Extract the (x, y) coordinate from the center of the cell holding the provided text.  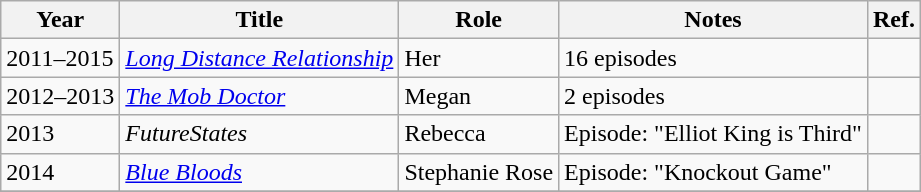
Episode: "Knockout Game" (714, 172)
Long Distance Relationship (260, 58)
2 episodes (714, 96)
2011–2015 (60, 58)
Megan (479, 96)
The Mob Doctor (260, 96)
Rebecca (479, 134)
2013 (60, 134)
Role (479, 20)
Stephanie Rose (479, 172)
Year (60, 20)
16 episodes (714, 58)
FutureStates (260, 134)
2014 (60, 172)
2012–2013 (60, 96)
Ref. (894, 20)
Title (260, 20)
Blue Bloods (260, 172)
Her (479, 58)
Episode: "Elliot King is Third" (714, 134)
Notes (714, 20)
